From the cell containing the given text, extract its center point as (x, y) coordinate. 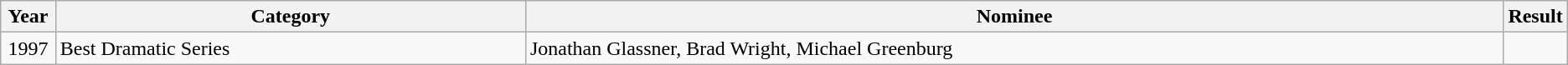
Jonathan Glassner, Brad Wright, Michael Greenburg (1014, 48)
Nominee (1014, 17)
Year (28, 17)
1997 (28, 48)
Category (290, 17)
Result (1535, 17)
Best Dramatic Series (290, 48)
